Identify which cell holds the provided text, then report its (X, Y) central coordinate. 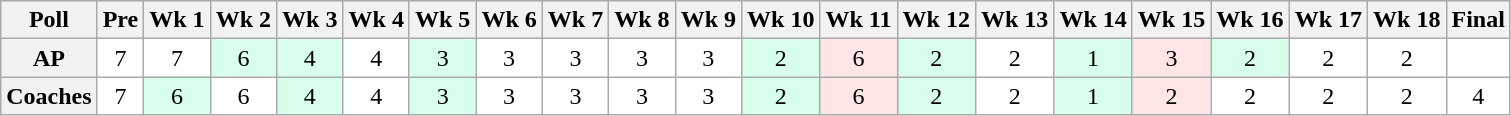
Wk 2 (243, 20)
Wk 12 (936, 20)
Pre (120, 20)
Wk 7 (575, 20)
Wk 16 (1250, 20)
Wk 1 (177, 20)
Wk 8 (642, 20)
Wk 3 (310, 20)
AP (49, 58)
Wk 6 (509, 20)
Wk 13 (1014, 20)
Wk 10 (781, 20)
Wk 9 (708, 20)
Final (1478, 20)
Wk 14 (1093, 20)
Coaches (49, 96)
Wk 17 (1328, 20)
Wk 4 (376, 20)
Wk 11 (858, 20)
Wk 18 (1407, 20)
Wk 15 (1171, 20)
Poll (49, 20)
Wk 5 (442, 20)
